Provide the [X, Y] coordinate of the cell's center where the given text is located.  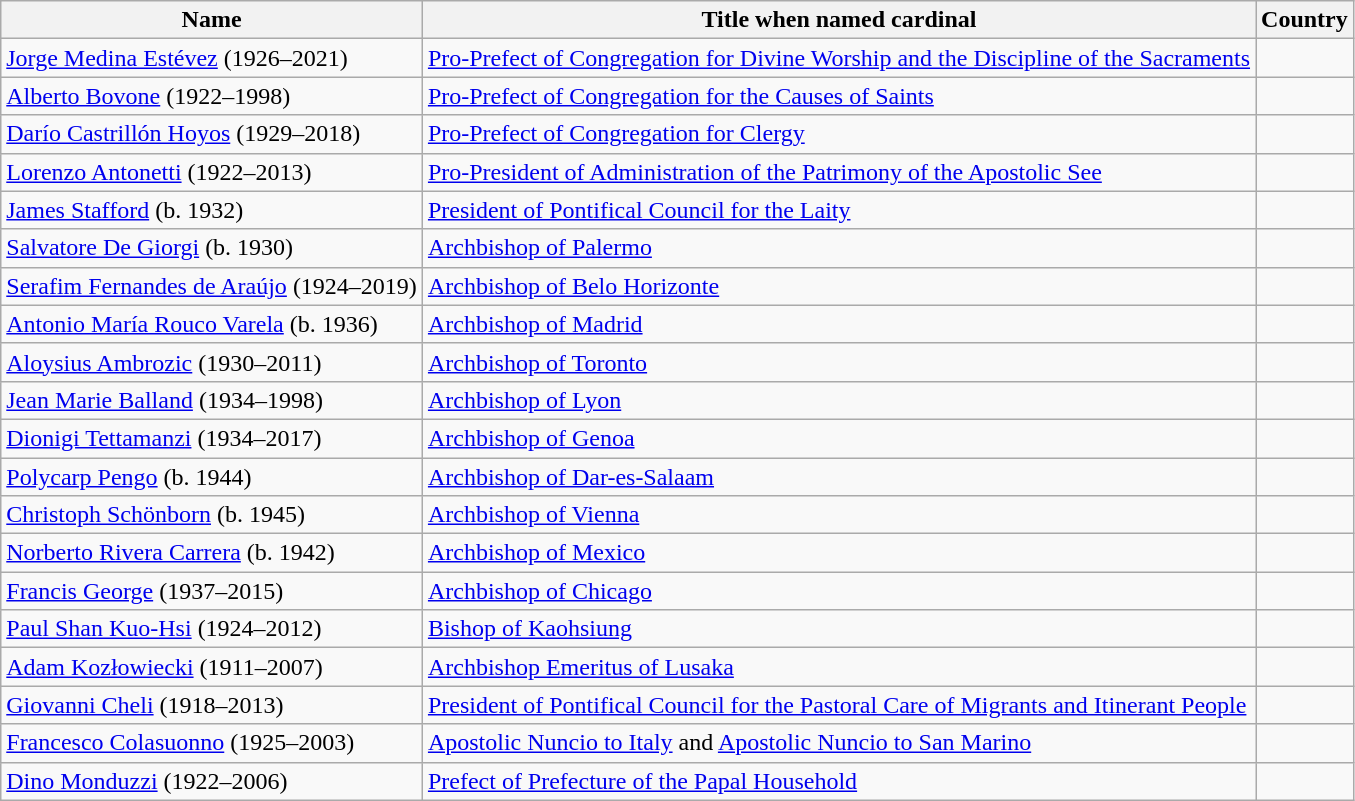
Apostolic Nuncio to Italy and Apostolic Nuncio to San Marino [838, 743]
James Stafford (b. 1932) [212, 210]
Giovanni Cheli (1918–2013) [212, 705]
Archbishop of Chicago [838, 591]
Archbishop of Palermo [838, 248]
Pro-Prefect of Congregation for Clergy [838, 134]
Aloysius Ambrozic (1930–2011) [212, 362]
Archbishop of Mexico [838, 553]
Dino Monduzzi (1922–2006) [212, 781]
Name [212, 20]
Archbishop Emeritus of Lusaka [838, 667]
Archbishop of Vienna [838, 515]
Pro-President of Administration of the Patrimony of the Apostolic See [838, 172]
Archbishop of Dar-es-Salaam [838, 477]
Dionigi Tettamanzi (1934–2017) [212, 438]
Archbishop of Lyon [838, 400]
Jorge Medina Estévez (1926–2021) [212, 58]
Country [1305, 20]
Lorenzo Antonetti (1922–2013) [212, 172]
Jean Marie Balland (1934–1998) [212, 400]
Salvatore De Giorgi (b. 1930) [212, 248]
Antonio María Rouco Varela (b. 1936) [212, 324]
Prefect of Prefecture of the Papal Household [838, 781]
Polycarp Pengo (b. 1944) [212, 477]
Christoph Schönborn (b. 1945) [212, 515]
Title when named cardinal [838, 20]
Archbishop of Genoa [838, 438]
Bishop of Kaohsiung [838, 629]
Paul Shan Kuo-Hsi (1924–2012) [212, 629]
Archbishop of Toronto [838, 362]
Francesco Colasuonno (1925–2003) [212, 743]
President of Pontifical Council for the Laity [838, 210]
Pro-Prefect of Congregation for Divine Worship and the Discipline of the Sacraments [838, 58]
Archbishop of Belo Horizonte [838, 286]
Adam Kozłowiecki (1911–2007) [212, 667]
Alberto Bovone (1922–1998) [212, 96]
Norberto Rivera Carrera (b. 1942) [212, 553]
President of Pontifical Council for the Pastoral Care of Migrants and Itinerant People [838, 705]
Archbishop of Madrid [838, 324]
Serafim Fernandes de Araújo (1924–2019) [212, 286]
Darío Castrillón Hoyos (1929–2018) [212, 134]
Pro-Prefect of Congregation for the Causes of Saints [838, 96]
Francis George (1937–2015) [212, 591]
